Output the (x, y) coordinate of the center of the cell containing the given text.  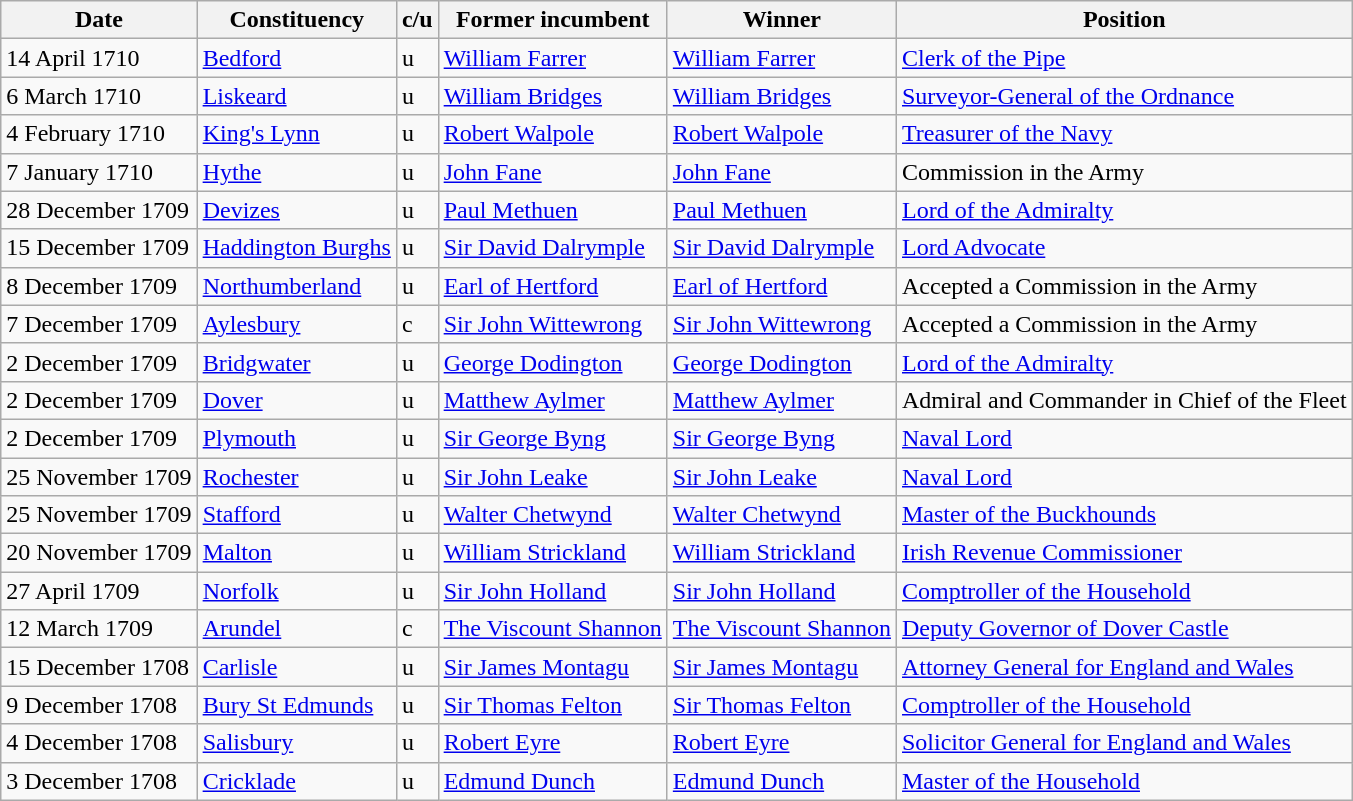
Clerk of the Pipe (1124, 58)
Aylesbury (296, 324)
Salisbury (296, 743)
Master of the Household (1124, 781)
4 February 1710 (99, 134)
Stafford (296, 515)
27 April 1709 (99, 591)
14 April 1710 (99, 58)
4 December 1708 (99, 743)
Malton (296, 553)
Treasurer of the Navy (1124, 134)
Hythe (296, 172)
Winner (782, 20)
Attorney General for England and Wales (1124, 667)
6 March 1710 (99, 96)
Irish Revenue Commissioner (1124, 553)
King's Lynn (296, 134)
Solicitor General for England and Wales (1124, 743)
20 November 1709 (99, 553)
8 December 1709 (99, 286)
3 December 1708 (99, 781)
Former incumbent (552, 20)
Constituency (296, 20)
9 December 1708 (99, 705)
Admiral and Commander in Chief of the Fleet (1124, 400)
Commission in the Army (1124, 172)
Liskeard (296, 96)
Devizes (296, 210)
Bridgwater (296, 362)
Northumberland (296, 286)
12 March 1709 (99, 629)
Dover (296, 400)
Rochester (296, 477)
Carlisle (296, 667)
7 December 1709 (99, 324)
Bury St Edmunds (296, 705)
c/u (417, 20)
Surveyor-General of the Ordnance (1124, 96)
Plymouth (296, 438)
Lord Advocate (1124, 248)
Arundel (296, 629)
15 December 1709 (99, 248)
Deputy Governor of Dover Castle (1124, 629)
Norfolk (296, 591)
15 December 1708 (99, 667)
Haddington Burghs (296, 248)
7 January 1710 (99, 172)
Bedford (296, 58)
Master of the Buckhounds (1124, 515)
Position (1124, 20)
28 December 1709 (99, 210)
Cricklade (296, 781)
Date (99, 20)
